Search for the cell housing the specified text and yield its (X, Y) center coordinate. 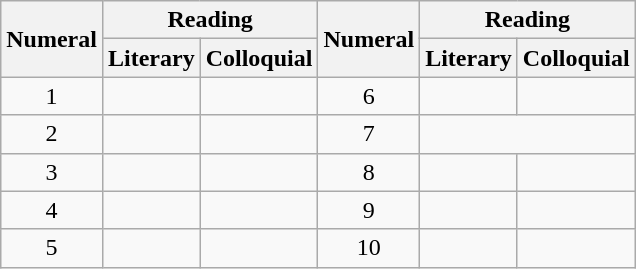
9 (369, 210)
2 (52, 134)
5 (52, 248)
3 (52, 172)
7 (369, 134)
4 (52, 210)
10 (369, 248)
6 (369, 96)
1 (52, 96)
8 (369, 172)
